Pinpoint the cell where the given text exists, returning its [x, y] midpoint coordinate. 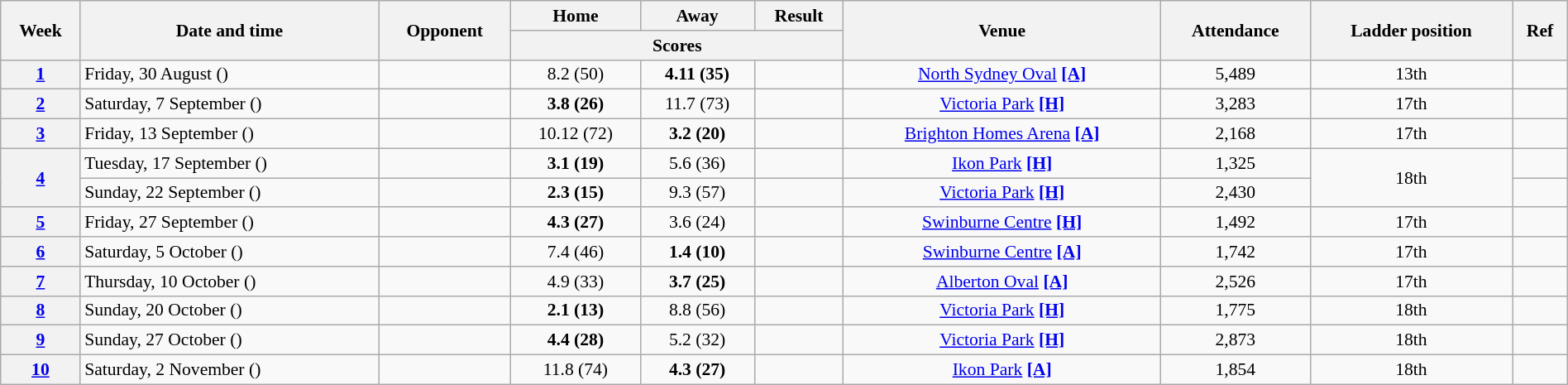
3.8 (26) [576, 104]
Opponent [445, 30]
1,492 [1236, 223]
Saturday, 5 October () [230, 252]
Ref [1540, 30]
Brighton Homes Arena [A] [1002, 134]
3.7 (25) [697, 282]
1 [41, 75]
Saturday, 2 November () [230, 370]
3.6 (24) [697, 223]
9 [41, 340]
Week [41, 30]
Home [576, 16]
5 [41, 223]
Venue [1002, 30]
1,742 [1236, 252]
4.11 (35) [697, 75]
8 [41, 310]
Result [799, 16]
Friday, 13 September () [230, 134]
1,775 [1236, 310]
6 [41, 252]
3,283 [1236, 104]
5.2 (32) [697, 340]
5.6 (36) [697, 163]
10.12 (72) [576, 134]
Sunday, 22 September () [230, 193]
North Sydney Oval [A] [1002, 75]
Thursday, 10 October () [230, 282]
10 [41, 370]
9.3 (57) [697, 193]
Swinburne Centre [H] [1002, 223]
Scores [677, 46]
Sunday, 20 October () [230, 310]
Ladder position [1411, 30]
Date and time [230, 30]
Attendance [1236, 30]
11.8 (74) [576, 370]
2,873 [1236, 340]
Away [697, 16]
2,526 [1236, 282]
4.4 (28) [576, 340]
Alberton Oval [A] [1002, 282]
13th [1411, 75]
Friday, 27 September () [230, 223]
2.3 (15) [576, 193]
3.1 (19) [576, 163]
2.1 (13) [576, 310]
Friday, 30 August () [230, 75]
2,168 [1236, 134]
7.4 (46) [576, 252]
1,854 [1236, 370]
1,325 [1236, 163]
2,430 [1236, 193]
4 [41, 177]
3.2 (20) [697, 134]
2 [41, 104]
4.9 (33) [576, 282]
1.4 (10) [697, 252]
Sunday, 27 October () [230, 340]
Tuesday, 17 September () [230, 163]
3 [41, 134]
Swinburne Centre [A] [1002, 252]
5,489 [1236, 75]
8.2 (50) [576, 75]
Saturday, 7 September () [230, 104]
7 [41, 282]
11.7 (73) [697, 104]
Ikon Park [H] [1002, 163]
Ikon Park [A] [1002, 370]
8.8 (56) [697, 310]
